Scan for the cell matching the given text and deliver its (x, y) coordinate at center. 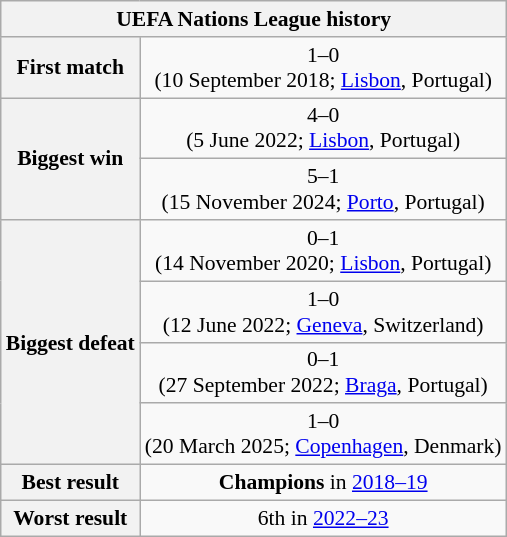
First match (70, 68)
UEFA Nations League history (254, 19)
0–1 (27 September 2022; Braga, Portugal) (324, 372)
4–0 (5 June 2022; Lisbon, Portugal) (324, 128)
0–1 (14 November 2020; Lisbon, Portugal) (324, 250)
1–0 (10 September 2018; Lisbon, Portugal) (324, 68)
1–0 (12 June 2022; Geneva, Switzerland) (324, 312)
Champions in 2018–19 (324, 483)
Worst result (70, 518)
5–1 (15 November 2024; Porto, Portugal) (324, 190)
Biggest defeat (70, 342)
Best result (70, 483)
6th in 2022–23 (324, 518)
1–0 (20 March 2025; Copenhagen, Denmark) (324, 434)
Biggest win (70, 159)
